Output the (x, y) coordinate of the center of the cell containing the given text.  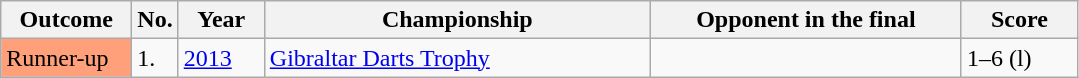
2013 (221, 58)
Gibraltar Darts Trophy (457, 58)
1–6 (l) (1019, 58)
Championship (457, 20)
Runner-up (66, 58)
Outcome (66, 20)
Opponent in the final (806, 20)
1. (155, 58)
Score (1019, 20)
No. (155, 20)
Year (221, 20)
